Scan for the cell matching the given text and deliver its (x, y) coordinate at center. 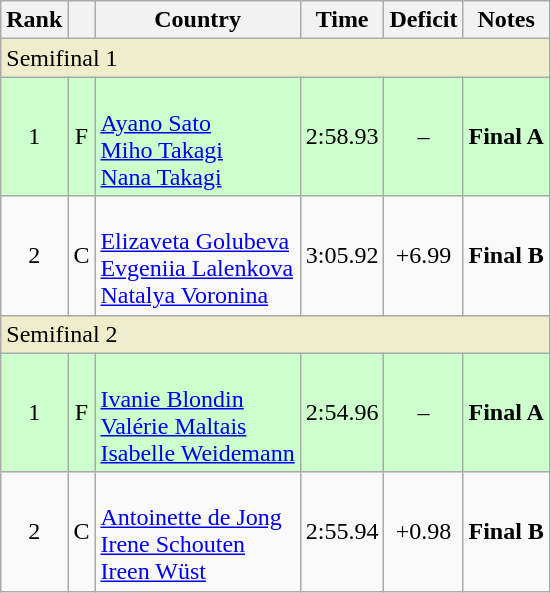
2:54.96 (342, 412)
+0.98 (424, 532)
+6.99 (424, 256)
2:58.93 (342, 136)
Antoinette de JongIrene SchoutenIreen Wüst (198, 532)
Ivanie BlondinValérie MaltaisIsabelle Weidemann (198, 412)
Rank (34, 20)
Deficit (424, 20)
Elizaveta GolubevaEvgeniia LalenkovaNatalya Voronina (198, 256)
Time (342, 20)
Country (198, 20)
Ayano SatoMiho TakagiNana Takagi (198, 136)
3:05.92 (342, 256)
Notes (506, 20)
Semifinal 1 (276, 58)
Semifinal 2 (276, 334)
2:55.94 (342, 532)
